Output the (X, Y) coordinate of the center of the cell containing the given text.  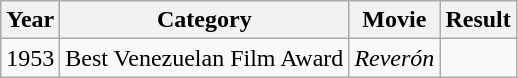
Movie (394, 20)
Result (478, 20)
1953 (30, 58)
Year (30, 20)
Best Venezuelan Film Award (204, 58)
Category (204, 20)
Reverón (394, 58)
